Identify which cell holds the provided text, then report its [x, y] central coordinate. 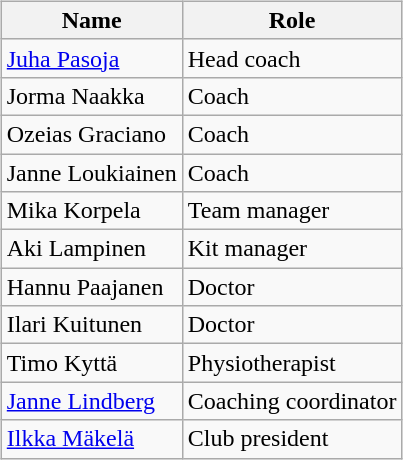
Ozeias Graciano [92, 134]
Team manager [292, 211]
Hannu Paajanen [92, 287]
Coaching coordinator [292, 401]
Mika Korpela [92, 211]
Role [292, 20]
Physiotherapist [292, 363]
Kit manager [292, 249]
Jorma Naakka [92, 96]
Timo Kyttä [92, 363]
Ilkka Mäkelä [92, 439]
Aki Lampinen [92, 249]
Club president [292, 439]
Ilari Kuitunen [92, 325]
Name [92, 20]
Head coach [292, 58]
Juha Pasoja [92, 58]
Janne Loukiainen [92, 173]
Janne Lindberg [92, 401]
